Identify which cell holds the provided text, then report its [x, y] central coordinate. 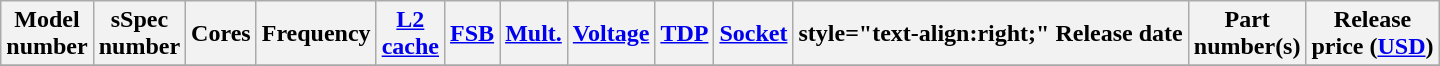
sSpecnumber [139, 34]
Partnumber(s) [1247, 34]
Mult. [534, 34]
Frequency [316, 34]
L2cache [410, 34]
Socket [754, 34]
FSB [472, 34]
Modelnumber [47, 34]
style="text-align:right;" Release date [990, 34]
Voltage [611, 34]
Cores [222, 34]
TDP [684, 34]
Releaseprice (USD) [1372, 34]
